From the cell containing the given text, extract its center point as [X, Y] coordinate. 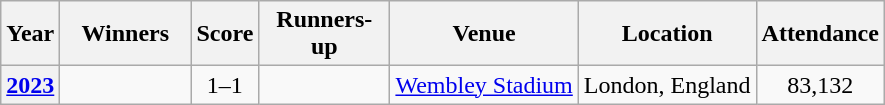
Venue [484, 34]
Winners [126, 34]
Score [225, 34]
Wembley Stadium [484, 85]
London, England [667, 85]
Year [30, 34]
Location [667, 34]
83,132 [820, 85]
2023 [30, 85]
Runners-up [324, 34]
Attendance [820, 34]
1–1 [225, 85]
